Pinpoint the cell where the given text exists, returning its (X, Y) midpoint coordinate. 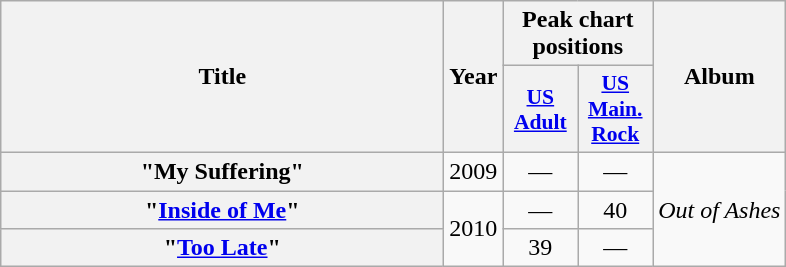
USMain. Rock (616, 110)
40 (616, 209)
2010 (474, 228)
Out of Ashes (720, 209)
"My Suffering" (222, 171)
Album (720, 77)
"Too Late" (222, 248)
USAdult (540, 110)
Title (222, 77)
2009 (474, 171)
Year (474, 77)
Peak chart positions (578, 34)
39 (540, 248)
"Inside of Me" (222, 209)
